For the text-containing cell, return its midpoint in (X, Y) coordinate format. 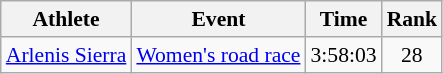
Event (218, 19)
28 (412, 55)
3:58:03 (343, 55)
Athlete (66, 19)
Arlenis Sierra (66, 55)
Rank (412, 19)
Time (343, 19)
Women's road race (218, 55)
